Provide the [x, y] coordinate of the cell's center where the given text is located.  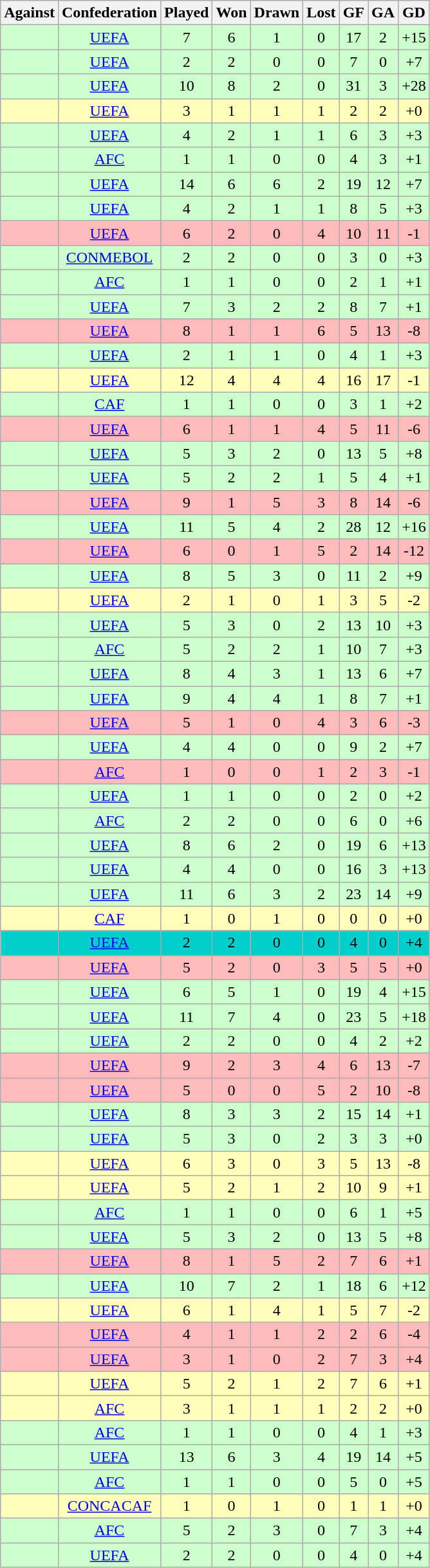
-3 [415, 723]
18 [353, 1286]
+12 [415, 1286]
GF [353, 13]
Drawn [277, 13]
CONCACAF [109, 1506]
Against [30, 13]
Lost [321, 13]
CONMEBOL [109, 257]
+6 [415, 821]
-7 [415, 1065]
28 [353, 527]
-12 [415, 551]
31 [353, 86]
GD [415, 13]
+18 [415, 1016]
Played [187, 13]
+28 [415, 86]
Won [232, 13]
-4 [415, 1335]
Confederation [109, 13]
GA [384, 13]
15 [353, 1115]
+16 [415, 527]
